From the cell containing the given text, extract its center point as [x, y] coordinate. 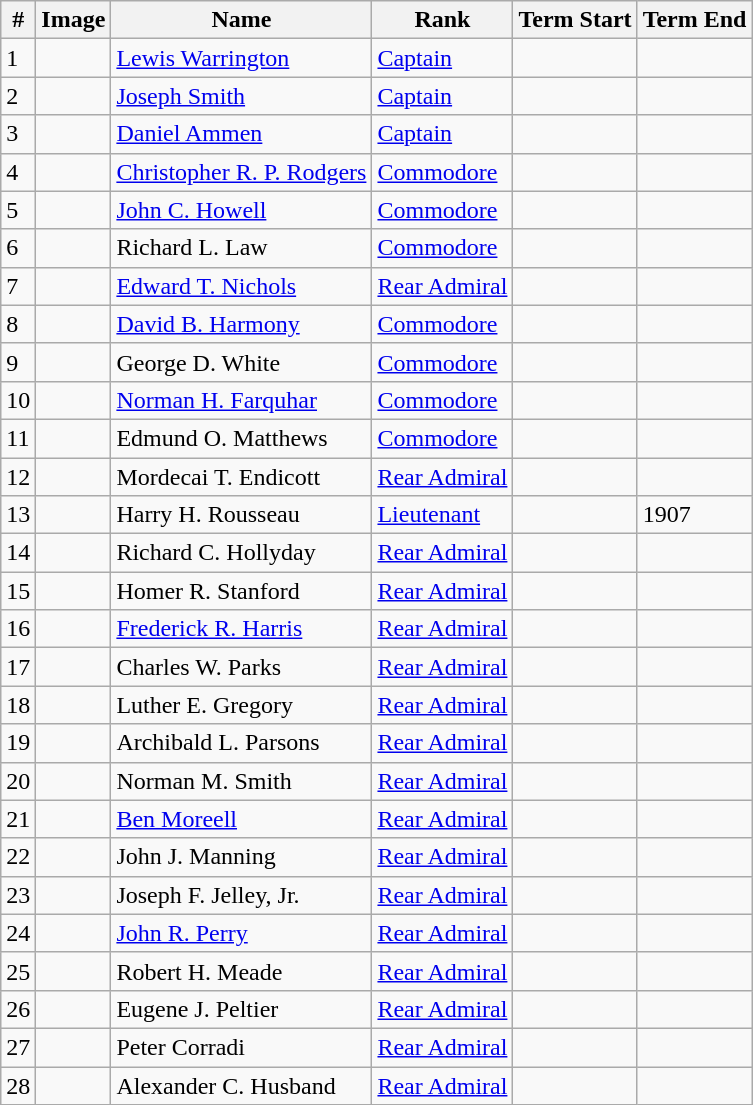
16 [18, 629]
21 [18, 819]
4 [18, 172]
Christopher R. P. Rodgers [242, 172]
Joseph Smith [242, 96]
George D. White [242, 362]
Peter Corradi [242, 1047]
9 [18, 362]
Edward T. Nichols [242, 286]
2 [18, 96]
Luther E. Gregory [242, 705]
Archibald L. Parsons [242, 743]
12 [18, 477]
5 [18, 210]
Lewis Warrington [242, 58]
6 [18, 248]
28 [18, 1085]
7 [18, 286]
1 [18, 58]
Norman M. Smith [242, 781]
17 [18, 667]
15 [18, 591]
Homer R. Stanford [242, 591]
John J. Manning [242, 857]
Norman H. Farquhar [242, 400]
Harry H. Rousseau [242, 515]
David B. Harmony [242, 324]
Edmund O. Matthews [242, 438]
# [18, 20]
Robert H. Meade [242, 971]
Mordecai T. Endicott [242, 477]
10 [18, 400]
1907 [694, 515]
John C. Howell [242, 210]
26 [18, 1009]
Ben Moreell [242, 819]
22 [18, 857]
20 [18, 781]
John R. Perry [242, 933]
8 [18, 324]
Daniel Ammen [242, 134]
Rank [442, 20]
Charles W. Parks [242, 667]
25 [18, 971]
Frederick R. Harris [242, 629]
23 [18, 895]
18 [18, 705]
14 [18, 553]
27 [18, 1047]
Image [74, 20]
Term End [694, 20]
24 [18, 933]
Alexander C. Husband [242, 1085]
Joseph F. Jelley, Jr. [242, 895]
Richard L. Law [242, 248]
Name [242, 20]
Lieutenant [442, 515]
Eugene J. Peltier [242, 1009]
19 [18, 743]
11 [18, 438]
Term Start [575, 20]
3 [18, 134]
Richard C. Hollyday [242, 553]
13 [18, 515]
